For the text-containing cell, return its midpoint in [X, Y] coordinate format. 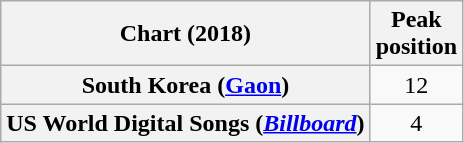
4 [416, 123]
Peakposition [416, 34]
12 [416, 85]
Chart (2018) [186, 34]
US World Digital Songs (Billboard) [186, 123]
South Korea (Gaon) [186, 85]
